Provide the (x, y) coordinate of the cell's center where the given text is located.  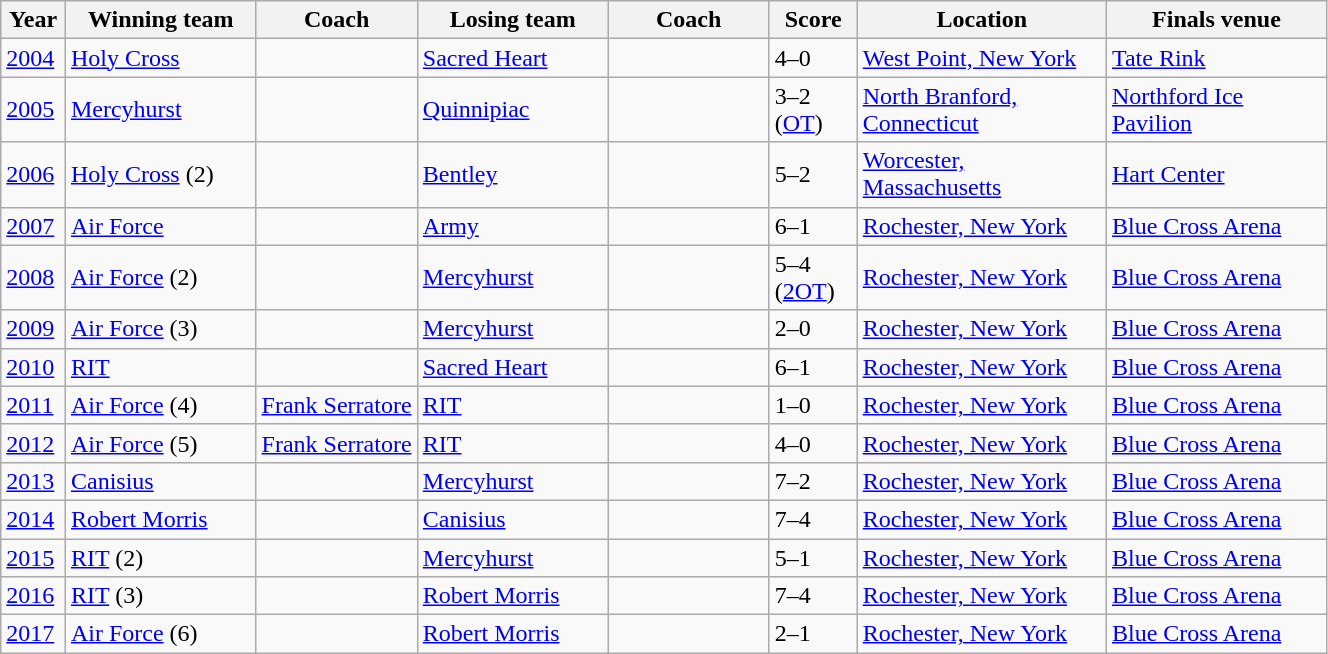
2009 (34, 329)
5–2 (813, 174)
Army (512, 226)
2013 (34, 481)
2008 (34, 278)
Hart Center (1216, 174)
2004 (34, 58)
2014 (34, 519)
2011 (34, 405)
2012 (34, 443)
2016 (34, 596)
Bentley (512, 174)
Quinnipiac (512, 110)
Air Force (2) (160, 278)
1–0 (813, 405)
7–2 (813, 481)
RIT (3) (160, 596)
Holy Cross (160, 58)
2–0 (813, 329)
Losing team (512, 20)
Air Force (3) (160, 329)
Tate Rink (1216, 58)
Northford Ice Pavilion (1216, 110)
Air Force (4) (160, 405)
2010 (34, 367)
2007 (34, 226)
Finals venue (1216, 20)
2017 (34, 634)
2–1 (813, 634)
5–1 (813, 557)
2005 (34, 110)
Air Force (160, 226)
Year (34, 20)
Location (982, 20)
2006 (34, 174)
Air Force (5) (160, 443)
5–4 (2OT) (813, 278)
3–2 (OT) (813, 110)
Worcester, Massachusetts (982, 174)
Winning team (160, 20)
2015 (34, 557)
Air Force (6) (160, 634)
Holy Cross (2) (160, 174)
Score (813, 20)
RIT (2) (160, 557)
West Point, New York (982, 58)
North Branford, Connecticut (982, 110)
